Search for the cell housing the specified text and yield its [X, Y] center coordinate. 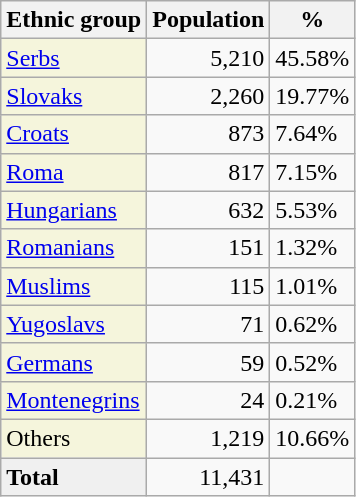
Romanians [74, 248]
11,431 [208, 477]
Slovaks [74, 96]
7.64% [312, 134]
115 [208, 286]
2,260 [208, 96]
5,210 [208, 58]
Population [208, 20]
7.15% [312, 172]
Montenegrins [74, 400]
5.53% [312, 210]
59 [208, 362]
Germans [74, 362]
Total [74, 477]
1.01% [312, 286]
Muslims [74, 286]
Croats [74, 134]
817 [208, 172]
Ethnic group [74, 20]
45.58% [312, 58]
71 [208, 324]
873 [208, 134]
632 [208, 210]
Yugoslavs [74, 324]
10.66% [312, 438]
Others [74, 438]
Serbs [74, 58]
19.77% [312, 96]
1,219 [208, 438]
% [312, 20]
Hungarians [74, 210]
151 [208, 248]
0.62% [312, 324]
Roma [74, 172]
0.52% [312, 362]
1.32% [312, 248]
0.21% [312, 400]
24 [208, 400]
